From the cell containing the given text, extract its center point as (x, y) coordinate. 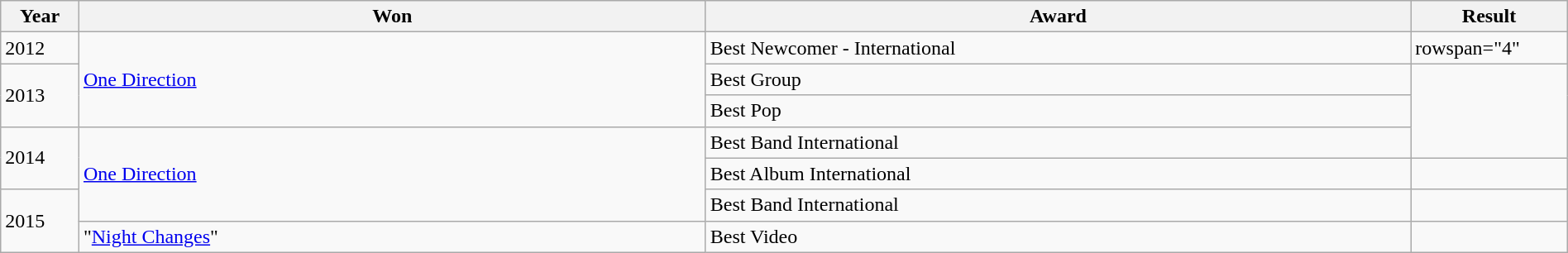
rowspan="4" (1489, 48)
Year (40, 17)
Best Group (1059, 79)
2014 (40, 158)
Won (392, 17)
2013 (40, 95)
Result (1489, 17)
2012 (40, 48)
Award (1059, 17)
2015 (40, 221)
Best Pop (1059, 111)
Best Album International (1059, 174)
"Night Changes" (392, 236)
Best Newcomer - International (1059, 48)
Best Video (1059, 236)
